Return the [x, y] coordinate for the center point of the cell that contains the specified text.  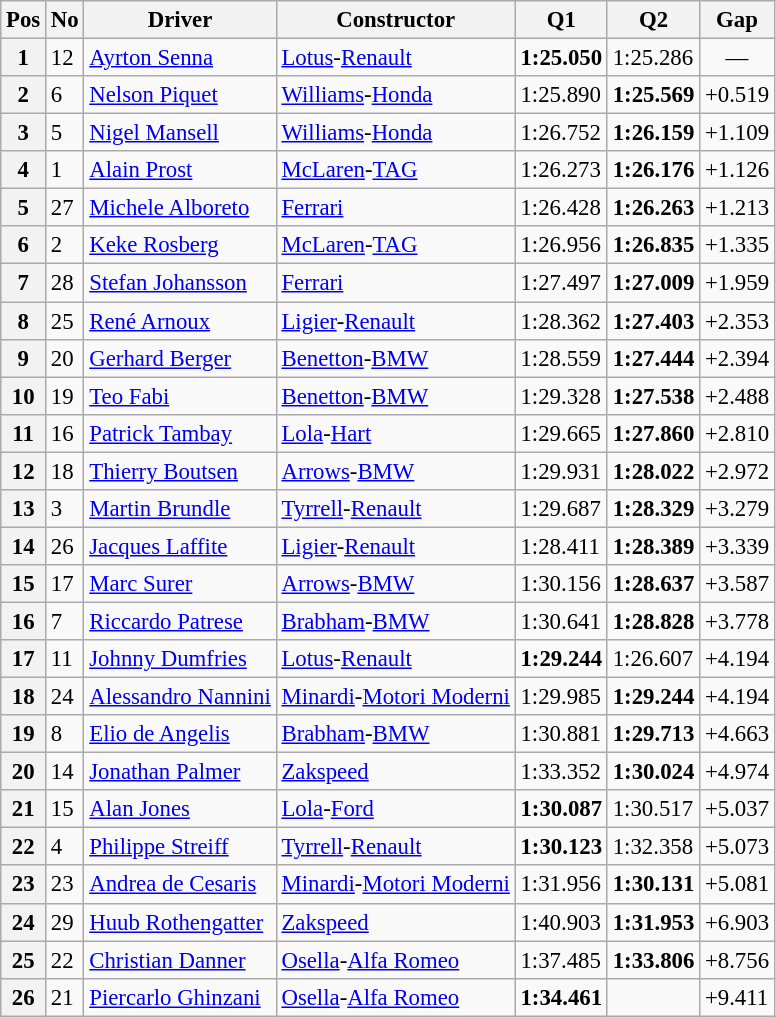
Nigel Mansell [180, 133]
27 [65, 208]
1:30.156 [561, 584]
1:30.024 [653, 772]
1:30.881 [561, 734]
Gap [738, 20]
Jacques Laffite [180, 546]
1:30.517 [653, 809]
1:27.860 [653, 433]
1:26.428 [561, 208]
Q1 [561, 20]
1:29.687 [561, 509]
+1.335 [738, 245]
Thierry Boutsen [180, 471]
Philippe Streiff [180, 847]
+3.339 [738, 546]
Teo Fabi [180, 396]
+2.353 [738, 321]
1:26.263 [653, 208]
1:30.641 [561, 621]
No [65, 20]
1:28.637 [653, 584]
1:33.806 [653, 960]
Michele Alboreto [180, 208]
Ayrton Senna [180, 58]
1:26.752 [561, 133]
+0.519 [738, 95]
Martin Brundle [180, 509]
+5.037 [738, 809]
Driver [180, 20]
+1.109 [738, 133]
Marc Surer [180, 584]
+5.073 [738, 847]
1:26.607 [653, 659]
Gerhard Berger [180, 358]
1:31.956 [561, 885]
1:27.538 [653, 396]
1:27.444 [653, 358]
13 [24, 509]
9 [24, 358]
1:26.159 [653, 133]
+2.972 [738, 471]
1:31.953 [653, 922]
+6.903 [738, 922]
Alain Prost [180, 170]
1:28.022 [653, 471]
1:40.903 [561, 922]
29 [65, 922]
Christian Danner [180, 960]
Constructor [396, 20]
1:27.497 [561, 283]
Q2 [653, 20]
Lola-Hart [396, 433]
1:26.835 [653, 245]
1:25.569 [653, 95]
Huub Rothengatter [180, 922]
1:37.485 [561, 960]
Lola-Ford [396, 809]
1:28.828 [653, 621]
1:29.665 [561, 433]
Alessandro Nannini [180, 697]
Keke Rosberg [180, 245]
1:28.559 [561, 358]
1:30.123 [561, 847]
10 [24, 396]
1:28.389 [653, 546]
+1.959 [738, 283]
28 [65, 283]
+2.394 [738, 358]
+2.810 [738, 433]
Nelson Piquet [180, 95]
1:27.403 [653, 321]
1:28.362 [561, 321]
1:32.358 [653, 847]
1:25.286 [653, 58]
+3.279 [738, 509]
Elio de Angelis [180, 734]
1:25.050 [561, 58]
1:26.273 [561, 170]
+8.756 [738, 960]
1:30.087 [561, 809]
1:29.931 [561, 471]
1:26.176 [653, 170]
+4.974 [738, 772]
Piercarlo Ghinzani [180, 997]
1:29.328 [561, 396]
Pos [24, 20]
1:27.009 [653, 283]
1:29.713 [653, 734]
+5.081 [738, 885]
1:33.352 [561, 772]
Andrea de Cesaris [180, 885]
+1.126 [738, 170]
— [738, 58]
René Arnoux [180, 321]
Alan Jones [180, 809]
1:28.411 [561, 546]
Jonathan Palmer [180, 772]
+1.213 [738, 208]
1:34.461 [561, 997]
Johnny Dumfries [180, 659]
1:30.131 [653, 885]
+2.488 [738, 396]
+9.411 [738, 997]
+4.663 [738, 734]
Riccardo Patrese [180, 621]
1:26.956 [561, 245]
1:29.985 [561, 697]
1:28.329 [653, 509]
+3.778 [738, 621]
Stefan Johansson [180, 283]
+3.587 [738, 584]
Patrick Tambay [180, 433]
1:25.890 [561, 95]
